Detect which cell encompasses the target text, then output its [X, Y] center coordinate. 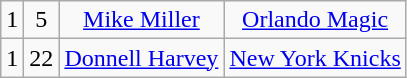
New York Knicks [315, 58]
5 [42, 20]
Mike Miller [142, 20]
Orlando Magic [315, 20]
22 [42, 58]
Donnell Harvey [142, 58]
